Capture the cell that displays the provided text and extract its (X, Y) central coordinate. 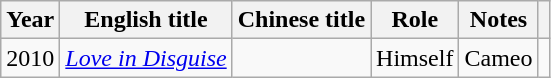
Chinese title (301, 20)
Year (30, 20)
Cameo (498, 58)
Role (415, 20)
Love in Disguise (146, 58)
2010 (30, 58)
Himself (415, 58)
Notes (498, 20)
English title (146, 20)
